Pinpoint the cell where the given text exists, returning its (x, y) midpoint coordinate. 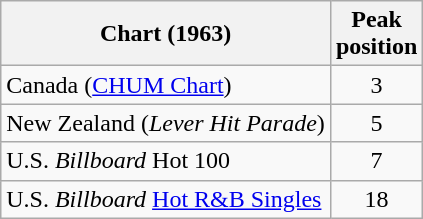
New Zealand (Lever Hit Parade) (166, 123)
7 (376, 161)
U.S. Billboard Hot 100 (166, 161)
3 (376, 85)
18 (376, 199)
Canada (CHUM Chart) (166, 85)
Peakposition (376, 34)
U.S. Billboard Hot R&B Singles (166, 199)
Chart (1963) (166, 34)
5 (376, 123)
